Scan for the cell matching the given text and deliver its (x, y) coordinate at center. 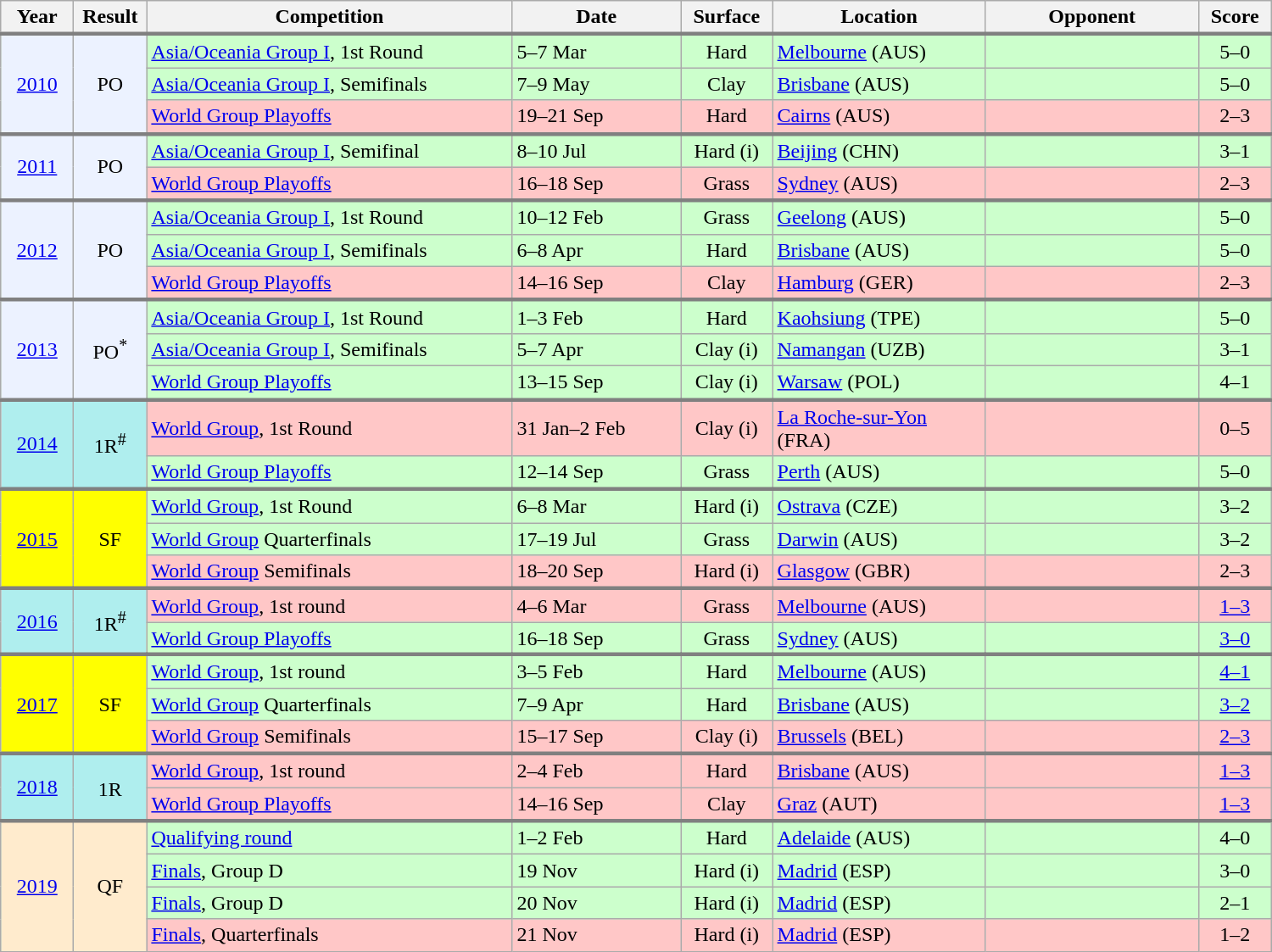
PO* (110, 349)
8–10 Jul (597, 151)
Cairns (AUS) (879, 117)
7–9 May (597, 84)
2017 (37, 704)
19 Nov (597, 871)
Beijing (CHN) (879, 151)
QF (110, 886)
3–5 Feb (597, 671)
Graz (AUT) (879, 804)
Result (110, 18)
6–8 Mar (597, 506)
12–14 Sep (597, 473)
2016 (37, 621)
2014 (37, 444)
15–17 Sep (597, 738)
Glasgow (GBR) (879, 572)
Namangan (UZB) (879, 349)
Perth (AUS) (879, 473)
Adelaide (AUS) (879, 838)
21 Nov (597, 935)
2011 (37, 168)
Qualifying round (329, 838)
4–0 (1235, 838)
7–9 Apr (597, 704)
5–7 Apr (597, 349)
10–12 Feb (597, 218)
Surface (726, 18)
Brussels (BEL) (879, 738)
5–7 Mar (597, 51)
2–4 Feb (597, 771)
2010 (37, 83)
1–2 (1235, 935)
Location (879, 18)
2018 (37, 787)
2012 (37, 251)
Opponent (1092, 18)
Warsaw (POL) (879, 382)
4–6 Mar (597, 605)
2013 (37, 349)
Score (1235, 18)
Ostrava (CZE) (879, 506)
La Roche-sur-Yon (FRA) (879, 427)
Year (37, 18)
1–2 Feb (597, 838)
Darwin (AUS) (879, 539)
2019 (37, 886)
31 Jan–2 Feb (597, 427)
Date (597, 18)
Kaohsiung (TPE) (879, 317)
Hamburg (GER) (879, 283)
2015 (37, 539)
1R (110, 787)
Asia/Oceania Group I, Semifinal (329, 151)
17–19 Jul (597, 539)
0–5 (1235, 427)
19–21 Sep (597, 117)
Geelong (AUS) (879, 218)
13–15 Sep (597, 382)
6–8 Apr (597, 250)
Finals, Quarterfinals (329, 935)
1–3 Feb (597, 317)
2–1 (1235, 903)
20 Nov (597, 903)
Competition (329, 18)
18–20 Sep (597, 572)
